Provide the [x, y] coordinate of the cell's center where the given text is located.  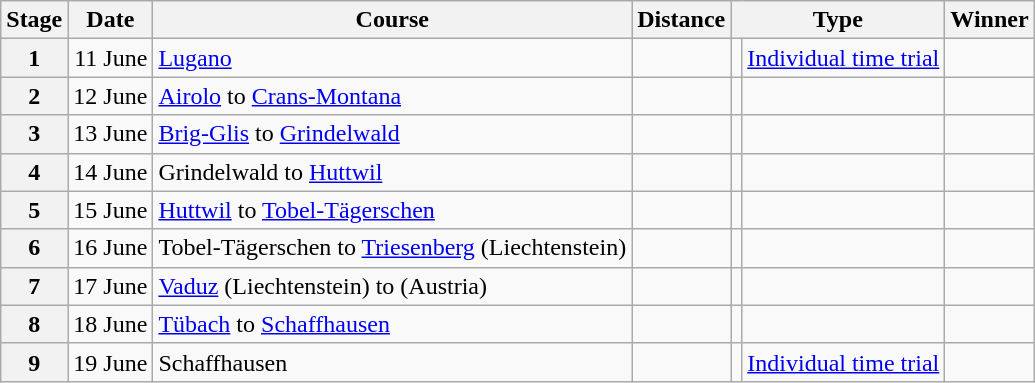
12 June [110, 96]
16 June [110, 248]
Airolo to Crans-Montana [392, 96]
9 [34, 362]
Vaduz (Liechtenstein) to (Austria) [392, 286]
8 [34, 324]
Lugano [392, 58]
4 [34, 172]
1 [34, 58]
2 [34, 96]
6 [34, 248]
Distance [682, 20]
14 June [110, 172]
Course [392, 20]
Date [110, 20]
Brig-Glis to Grindelwald [392, 134]
15 June [110, 210]
Grindelwald to Huttwil [392, 172]
11 June [110, 58]
Winner [990, 20]
7 [34, 286]
5 [34, 210]
17 June [110, 286]
Tübach to Schaffhausen [392, 324]
3 [34, 134]
Tobel-Tägerschen to Triesenberg (Liechtenstein) [392, 248]
18 June [110, 324]
13 June [110, 134]
Huttwil to Tobel-Tägerschen [392, 210]
Type [838, 20]
19 June [110, 362]
Stage [34, 20]
Schaffhausen [392, 362]
